Return the (x, y) coordinate for the center point of the cell that contains the specified text.  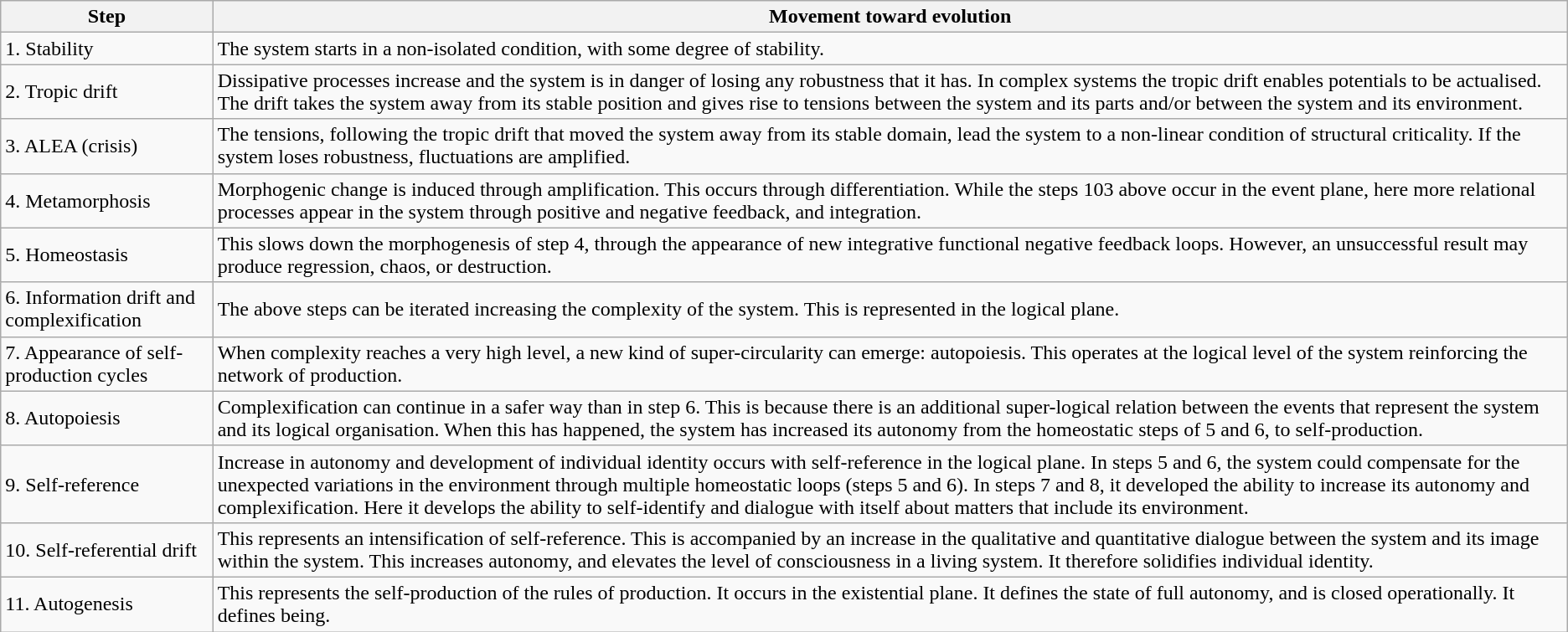
1. Stability (107, 49)
10. Self-referential drift (107, 549)
6. Information drift and complexification (107, 310)
2. Tropic drift (107, 92)
9. Self-reference (107, 484)
Step (107, 17)
The system starts in a non-isolated condition, with some degree of stability. (890, 49)
7. Appearance of self-production cycles (107, 363)
11. Autogenesis (107, 604)
The above steps can be iterated increasing the complexity of the system. This is represented in the logical plane. (890, 310)
8. Autopoiesis (107, 419)
4. Metamorphosis (107, 201)
3. ALEA (crisis) (107, 146)
Movement toward evolution (890, 17)
5. Homeostasis (107, 254)
